Output the (x, y) coordinate of the center of the cell containing the given text.  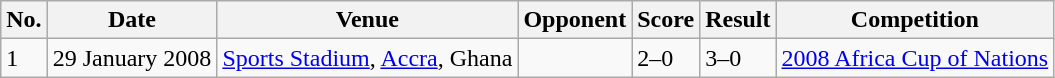
Sports Stadium, Accra, Ghana (368, 58)
Score (666, 20)
29 January 2008 (132, 58)
2–0 (666, 58)
1 (24, 58)
3–0 (738, 58)
Venue (368, 20)
No. (24, 20)
Opponent (575, 20)
Date (132, 20)
Competition (915, 20)
2008 Africa Cup of Nations (915, 58)
Result (738, 20)
